Return the (x, y) coordinate for the center point of the cell that contains the specified text.  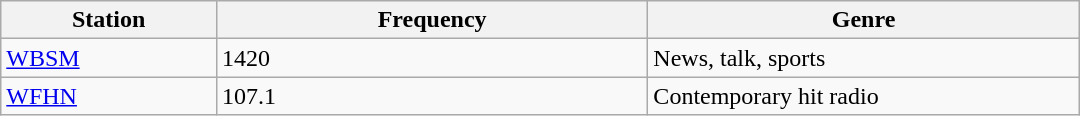
WFHN (109, 96)
Genre (864, 20)
Station (109, 20)
Contemporary hit radio (864, 96)
News, talk, sports (864, 58)
107.1 (432, 96)
WBSM (109, 58)
Frequency (432, 20)
1420 (432, 58)
